Output the (X, Y) coordinate of the center of the cell containing the given text.  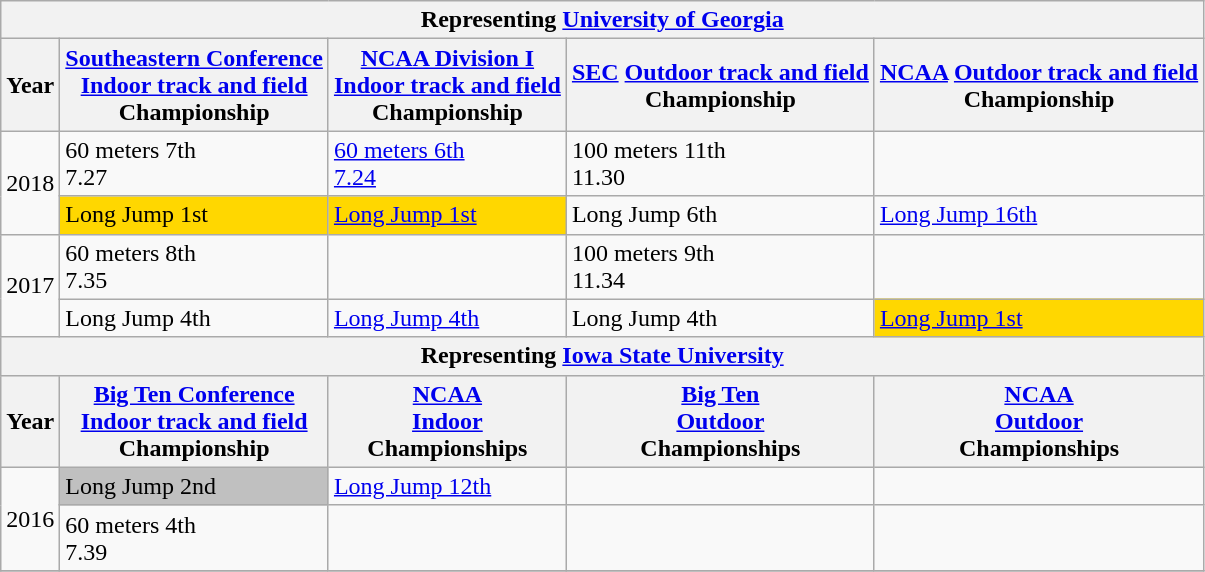
Long Jump 6th (720, 215)
60 meters 8th7.35 (194, 266)
2017 (30, 286)
2018 (30, 182)
SEC Outdoor track and fieldChampionship (720, 85)
Representing Iowa State University (602, 356)
60 meters 7th7.27 (194, 164)
Big Ten ConferenceIndoor track and fieldChampionship (194, 421)
NCAA Division IIndoor track and fieldChampionship (447, 85)
Big TenOutdoorChampionships (720, 421)
Long Jump 16th (1038, 215)
60 meters 6th7.24 (447, 164)
2016 (30, 518)
Long Jump 2nd (194, 486)
NCAAOutdoorChampionships (1038, 421)
NCAA Outdoor track and fieldChampionship (1038, 85)
100 meters 9th11.34 (720, 266)
100 meters 11th11.30 (720, 164)
60 meters 4th7.39 (194, 538)
NCAAIndoorChampionships (447, 421)
Southeastern ConferenceIndoor track and fieldChampionship (194, 85)
Long Jump 12th (447, 486)
Representing University of Georgia (602, 20)
